Detect which cell encompasses the target text, then output its (x, y) center coordinate. 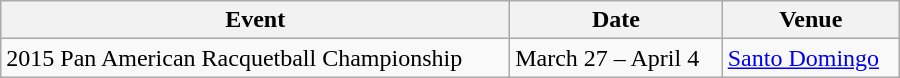
Venue (810, 20)
2015 Pan American Racquetball Championship (256, 58)
March 27 – April 4 (616, 58)
Event (256, 20)
Santo Domingo (810, 58)
Date (616, 20)
